For the text-containing cell, return its midpoint in (X, Y) coordinate format. 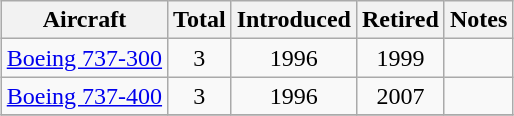
Boeing 737-400 (84, 96)
Retired (400, 20)
Introduced (294, 20)
Notes (478, 20)
Boeing 737-300 (84, 58)
Total (200, 20)
Aircraft (84, 20)
2007 (400, 96)
1999 (400, 58)
